Identify which cell holds the provided text, then report its (X, Y) central coordinate. 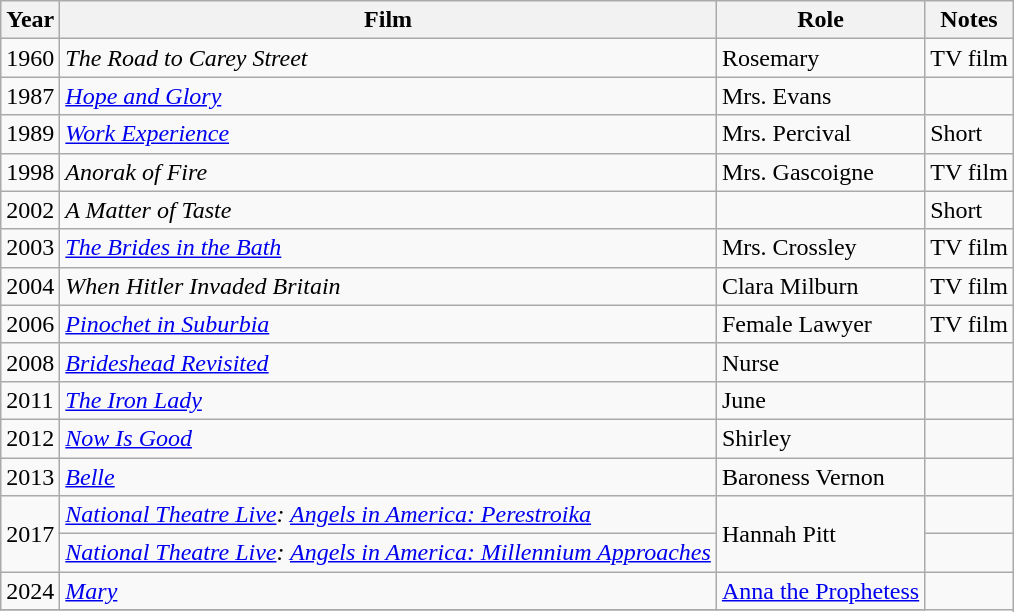
Rosemary (820, 58)
Role (820, 20)
June (820, 400)
Brideshead Revisited (388, 362)
The Iron Lady (388, 400)
1987 (30, 96)
Shirley (820, 438)
1960 (30, 58)
A Matter of Taste (388, 210)
2004 (30, 286)
1998 (30, 172)
Mrs. Gascoigne (820, 172)
2002 (30, 210)
National Theatre Live: Angels in America: Millennium Approaches (388, 553)
National Theatre Live: Angels in America: Perestroika (388, 515)
2003 (30, 248)
1989 (30, 134)
Now Is Good (388, 438)
Mrs. Percival (820, 134)
Nurse (820, 362)
When Hitler Invaded Britain (388, 286)
Baroness Vernon (820, 477)
Mrs. Crossley (820, 248)
2011 (30, 400)
Female Lawyer (820, 324)
Pinochet in Suburbia (388, 324)
Hannah Pitt (820, 534)
Mrs. Evans (820, 96)
Anna the Prophetess (820, 591)
2012 (30, 438)
Anorak of Fire (388, 172)
2006 (30, 324)
Belle (388, 477)
2017 (30, 534)
2013 (30, 477)
Work Experience (388, 134)
The Brides in the Bath (388, 248)
Film (388, 20)
Clara Milburn (820, 286)
Mary (388, 591)
Hope and Glory (388, 96)
2008 (30, 362)
2024 (30, 591)
The Road to Carey Street (388, 58)
Notes (970, 20)
Year (30, 20)
